Output the (X, Y) coordinate of the center of the cell containing the given text.  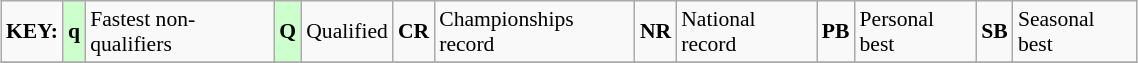
Fastest non-qualifiers (180, 32)
CR (414, 32)
Personal best (916, 32)
Championships record (534, 32)
National record (746, 32)
NR (656, 32)
Qualified (347, 32)
PB (836, 32)
Seasonal best (1075, 32)
SB (994, 32)
KEY: (32, 32)
q (74, 32)
Q (288, 32)
